Find where the given text appears and provide that cell's center as [X, Y] coordinate. 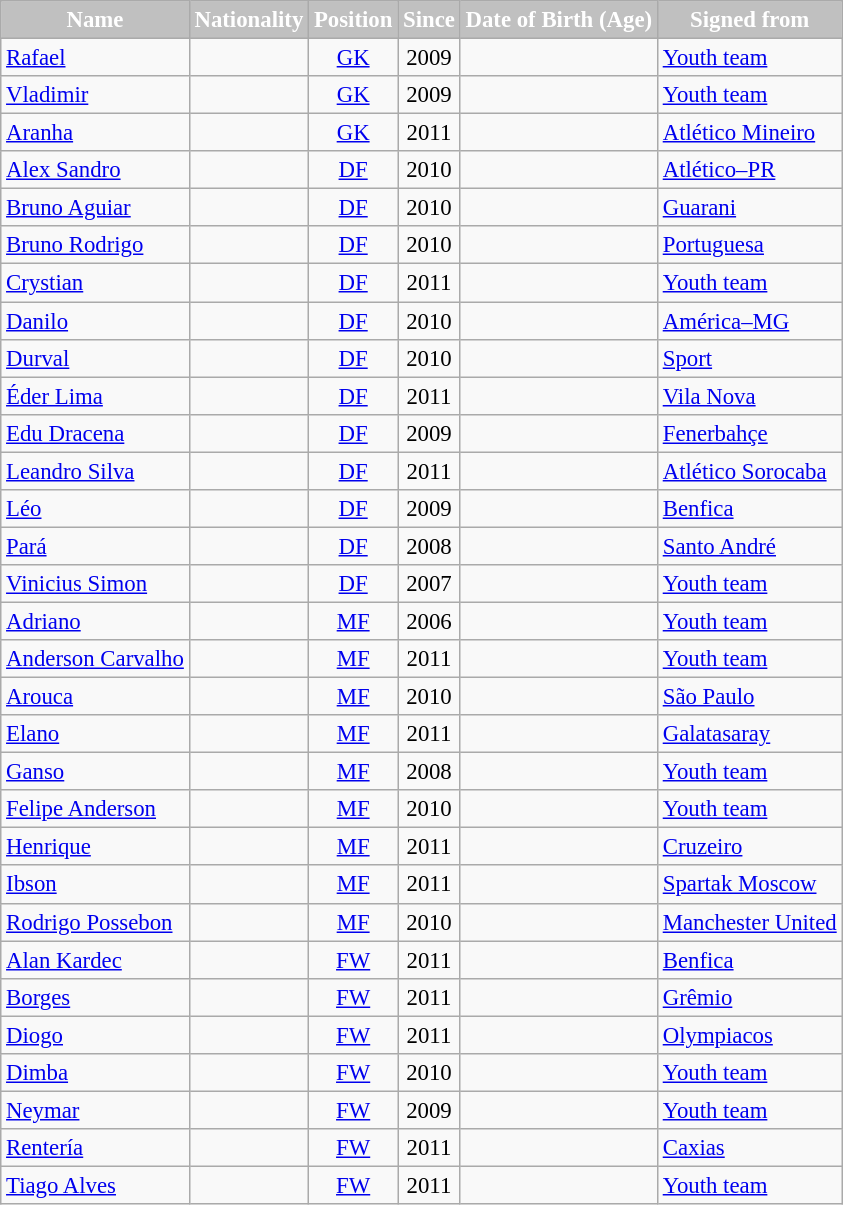
Atlético Sorocaba [750, 471]
Signed from [750, 20]
Henrique [95, 847]
Atlético–PR [750, 170]
Santo André [750, 546]
Leandro Silva [95, 471]
América–MG [750, 321]
Portuguesa [750, 245]
Dimba [95, 1073]
2007 [430, 584]
Cruzeiro [750, 847]
Vila Nova [750, 396]
Name [95, 20]
Diogo [95, 1035]
Felipe Anderson [95, 809]
Rafael [95, 58]
Alan Kardec [95, 960]
Caxias [750, 1148]
Rodrigo Possebon [95, 922]
Durval [95, 358]
Guarani [750, 208]
Bruno Aguiar [95, 208]
2006 [430, 621]
Fenerbahçe [750, 433]
Spartak Moscow [750, 885]
Vladimir [95, 95]
Tiago Alves [95, 1185]
Adriano [95, 621]
Léo [95, 509]
Since [430, 20]
Nationality [248, 20]
Ganso [95, 772]
Crystian [95, 283]
Bruno Rodrigo [95, 245]
Aranha [95, 133]
Danilo [95, 321]
Vinicius Simon [95, 584]
Ibson [95, 885]
Atlético Mineiro [750, 133]
Manchester United [750, 922]
Sport [750, 358]
Anderson Carvalho [95, 659]
Borges [95, 997]
Galatasaray [750, 734]
Neymar [95, 1110]
Éder Lima [95, 396]
Position [354, 20]
Pará [95, 546]
Alex Sandro [95, 170]
Elano [95, 734]
Rentería [95, 1148]
Arouca [95, 697]
Olympiacos [750, 1035]
Edu Dracena [95, 433]
Grêmio [750, 997]
São Paulo [750, 697]
Date of Birth (Age) [558, 20]
